Extract the [x, y] coordinate from the center of the cell holding the provided text.  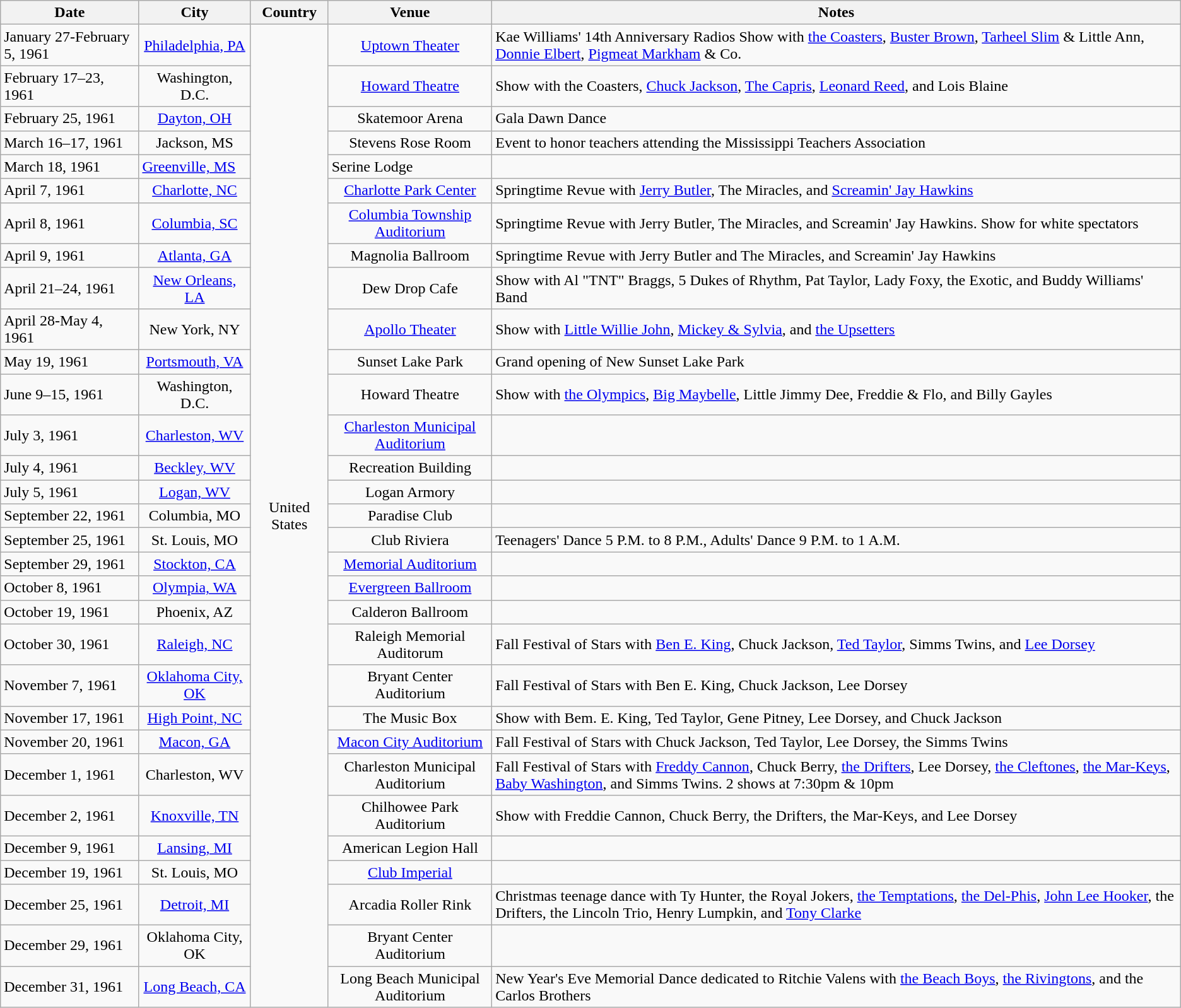
September 25, 1961 [69, 540]
American Legion Hall [410, 848]
Venue [410, 13]
January 27-February 5, 1961 [69, 45]
Charlotte Park Center [410, 190]
May 19, 1961 [69, 361]
Event to honor teachers attending the Mississippi Teachers Association [837, 143]
Fall Festival of Stars with Ben E. King, Chuck Jackson, Ted Taylor, Simms Twins, and Lee Dorsey [837, 645]
April 7, 1961 [69, 190]
Beckley, WV [194, 468]
Stockton, CA [194, 564]
Evergreen Ballroom [410, 588]
Skatemoor Arena [410, 119]
Show with Al "TNT" Braggs, 5 Dukes of Rhythm, Pat Taylor, Lady Foxy, the Exotic, and Buddy Williams' Band [837, 288]
Fall Festival of Stars with Ben E. King, Chuck Jackson, Lee Dorsey [837, 685]
Notes [837, 13]
Philadelphia, PA [194, 45]
High Point, NC [194, 718]
Club Imperial [410, 872]
Show with Bem. E. King, Ted Taylor, Gene Pitney, Lee Dorsey, and Chuck Jackson [837, 718]
Magnolia Ballroom [410, 255]
Club Riviera [410, 540]
Macon City Auditorium [410, 742]
Apollo Theater [410, 329]
December 19, 1961 [69, 872]
Logan, WV [194, 492]
September 29, 1961 [69, 564]
Paradise Club [410, 516]
Knoxville, TN [194, 815]
July 4, 1961 [69, 468]
Columbia, MO [194, 516]
Columbia Township Auditorium [410, 223]
October 8, 1961 [69, 588]
Country [289, 13]
Show with the Olympics, Big Maybelle, Little Jimmy Dee, Freddie & Flo, and Billy Gayles [837, 394]
Serine Lodge [410, 167]
Sunset Lake Park [410, 361]
Springtime Revue with Jerry Butler, The Miracles, and Screamin' Jay Hawkins [837, 190]
Long Beach, CA [194, 987]
Atlanta, GA [194, 255]
November 17, 1961 [69, 718]
Fall Festival of Stars with Chuck Jackson, Ted Taylor, Lee Dorsey, the Simms Twins [837, 742]
Columbia, SC [194, 223]
July 3, 1961 [69, 435]
September 22, 1961 [69, 516]
November 20, 1961 [69, 742]
Dayton, OH [194, 119]
Show with Little Willie John, Mickey & Sylvia, and the Upsetters [837, 329]
New Orleans, LA [194, 288]
Chilhowee Park Auditorium [410, 815]
Raleigh, NC [194, 645]
Lansing, MI [194, 848]
Charlotte, NC [194, 190]
Kae Williams' 14th Anniversary Radios Show with the Coasters, Buster Brown, Tarheel Slim & Little Ann, Donnie Elbert, Pigmeat Markham & Co. [837, 45]
Jackson, MS [194, 143]
Uptown Theater [410, 45]
Arcadia Roller Rink [410, 905]
November 7, 1961 [69, 685]
February 25, 1961 [69, 119]
December 2, 1961 [69, 815]
February 17–23, 1961 [69, 86]
New York, NY [194, 329]
April 28-May 4, 1961 [69, 329]
March 16–17, 1961 [69, 143]
December 25, 1961 [69, 905]
Grand opening of New Sunset Lake Park [837, 361]
April 21–24, 1961 [69, 288]
Logan Armory [410, 492]
Macon, GA [194, 742]
Long Beach Municipal Auditorium [410, 987]
October 30, 1961 [69, 645]
Show with Freddie Cannon, Chuck Berry, the Drifters, the Mar-Keys, and Lee Dorsey [837, 815]
The Music Box [410, 718]
Greenville, MS [194, 167]
April 9, 1961 [69, 255]
Show with the Coasters, Chuck Jackson, The Capris, Leonard Reed, and Lois Blaine [837, 86]
Phoenix, AZ [194, 612]
Portsmouth, VA [194, 361]
December 29, 1961 [69, 946]
Gala Dawn Dance [837, 119]
United States [289, 516]
Raleigh Memorial Auditorum [410, 645]
Memorial Auditorium [410, 564]
December 9, 1961 [69, 848]
April 8, 1961 [69, 223]
New Year's Eve Memorial Dance dedicated to Ritchie Valens with the Beach Boys, the Rivingtons, and the Carlos Brothers [837, 987]
July 5, 1961 [69, 492]
December 31, 1961 [69, 987]
Date [69, 13]
Springtime Revue with Jerry Butler, The Miracles, and Screamin' Jay Hawkins. Show for white spectators [837, 223]
December 1, 1961 [69, 775]
City [194, 13]
October 19, 1961 [69, 612]
Recreation Building [410, 468]
Springtime Revue with Jerry Butler and The Miracles, and Screamin' Jay Hawkins [837, 255]
Calderon Ballroom [410, 612]
Teenagers' Dance 5 P.M. to 8 P.M., Adults' Dance 9 P.M. to 1 A.M. [837, 540]
Detroit, MI [194, 905]
Olympia, WA [194, 588]
March 18, 1961 [69, 167]
June 9–15, 1961 [69, 394]
Stevens Rose Room [410, 143]
Dew Drop Cafe [410, 288]
